Scan for the cell matching the given text and deliver its (X, Y) coordinate at center. 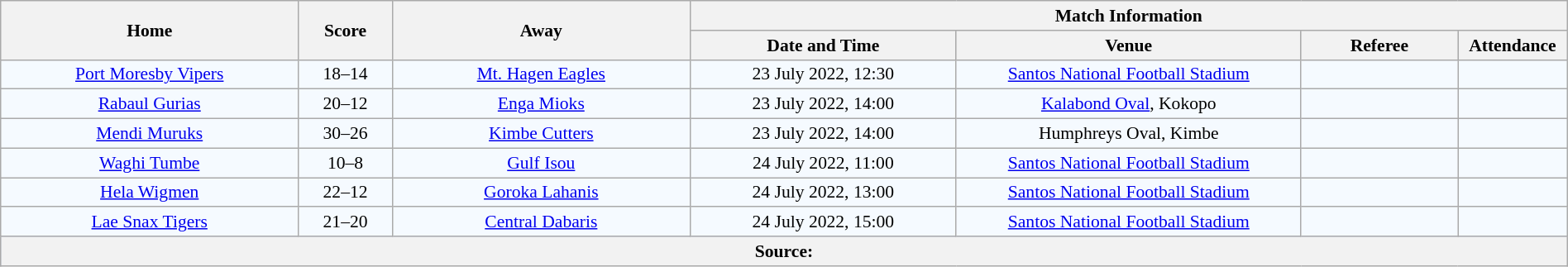
Source: (784, 251)
21–20 (346, 222)
Score (346, 30)
Kimbe Cutters (541, 134)
Venue (1128, 45)
24 July 2022, 15:00 (823, 222)
Hela Wigmen (150, 193)
Date and Time (823, 45)
Gulf Isou (541, 163)
Lae Snax Tigers (150, 222)
Waghi Tumbe (150, 163)
Kalabond Oval, Kokopo (1128, 104)
Mt. Hagen Eagles (541, 74)
Goroka Lahanis (541, 193)
30–26 (346, 134)
Central Dabaris (541, 222)
Enga Mioks (541, 104)
24 July 2022, 13:00 (823, 193)
Mendi Muruks (150, 134)
Attendance (1513, 45)
Home (150, 30)
23 July 2022, 12:30 (823, 74)
Away (541, 30)
Humphreys Oval, Kimbe (1128, 134)
Rabaul Gurias (150, 104)
Match Information (1128, 16)
22–12 (346, 193)
20–12 (346, 104)
18–14 (346, 74)
10–8 (346, 163)
Port Moresby Vipers (150, 74)
24 July 2022, 11:00 (823, 163)
Referee (1379, 45)
